From the cell containing the given text, extract its center point as (X, Y) coordinate. 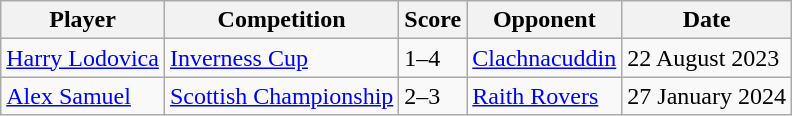
Inverness Cup (281, 58)
Opponent (544, 20)
Alex Samuel (83, 96)
22 August 2023 (707, 58)
27 January 2024 (707, 96)
Raith Rovers (544, 96)
Score (433, 20)
2–3 (433, 96)
Scottish Championship (281, 96)
Clachnacuddin (544, 58)
1–4 (433, 58)
Harry Lodovica (83, 58)
Date (707, 20)
Player (83, 20)
Competition (281, 20)
